Search for the cell housing the specified text and yield its (X, Y) center coordinate. 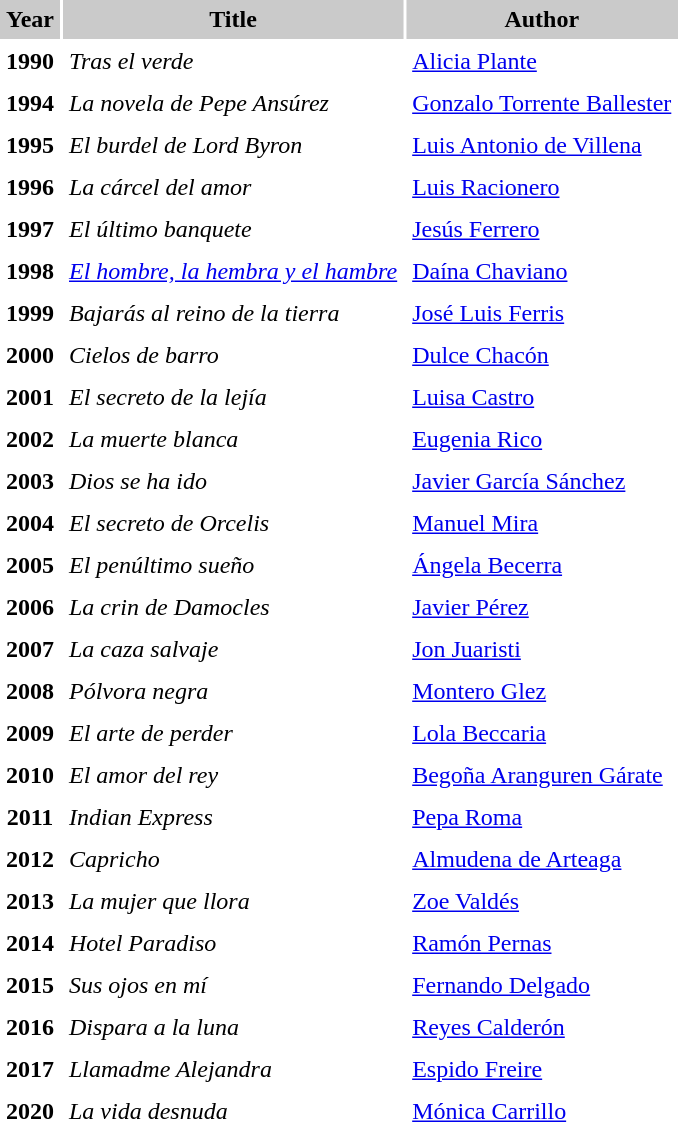
Ramón Pernas (542, 944)
2007 (30, 650)
Jesús Ferrero (542, 230)
Lola Beccaria (542, 734)
Javier Pérez (542, 608)
Luis Antonio de Villena (542, 146)
2000 (30, 356)
Gonzalo Torrente Ballester (542, 104)
La caza salvaje (233, 650)
2013 (30, 902)
Montero Glez (542, 692)
2003 (30, 482)
El hombre, la hembra y el hambre (233, 272)
La cárcel del amor (233, 188)
2002 (30, 440)
La muerte blanca (233, 440)
Luis Racionero (542, 188)
2015 (30, 986)
Tras el verde (233, 62)
1995 (30, 146)
Title (233, 20)
Indian Express (233, 818)
Begoña Aranguren Gárate (542, 776)
Cielos de barro (233, 356)
2005 (30, 566)
2008 (30, 692)
Fernando Delgado (542, 986)
Capricho (233, 860)
Year (30, 20)
El amor del rey (233, 776)
Bajarás al reino de la tierra (233, 314)
La mujer que llora (233, 902)
Author (542, 20)
2016 (30, 1028)
Sus ojos en mí (233, 986)
Alicia Plante (542, 62)
2014 (30, 944)
Llamadme Alejandra (233, 1070)
Daína Chaviano (542, 272)
1994 (30, 104)
Espido Freire (542, 1070)
El secreto de la lejía (233, 398)
2011 (30, 818)
2009 (30, 734)
El último banquete (233, 230)
Ángela Becerra (542, 566)
La crin de Damocles (233, 608)
Zoe Valdés (542, 902)
Eugenia Rico (542, 440)
Reyes Calderón (542, 1028)
El burdel de Lord Byron (233, 146)
Luisa Castro (542, 398)
1998 (30, 272)
Almudena de Arteaga (542, 860)
José Luis Ferris (542, 314)
Pólvora negra (233, 692)
2010 (30, 776)
Hotel Paradiso (233, 944)
2006 (30, 608)
2012 (30, 860)
1990 (30, 62)
Jon Juaristi (542, 650)
Dispara a la luna (233, 1028)
Dulce Chacón (542, 356)
Dios se ha ido (233, 482)
La novela de Pepe Ansúrez (233, 104)
1999 (30, 314)
1997 (30, 230)
2004 (30, 524)
Manuel Mira (542, 524)
El secreto de Orcelis (233, 524)
2017 (30, 1070)
El arte de perder (233, 734)
1996 (30, 188)
Pepa Roma (542, 818)
El penúltimo sueño (233, 566)
Javier García Sánchez (542, 482)
2001 (30, 398)
